Output the (x, y) coordinate of the center of the cell containing the given text.  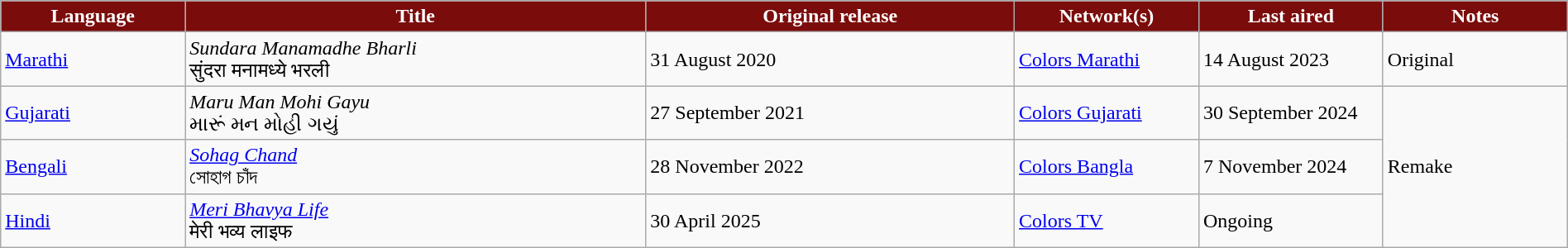
31 August 2020 (830, 60)
Colors Marathi (1107, 60)
27 September 2021 (830, 112)
Notes (1475, 17)
Meri Bhavya Life मेरी भव्य लाइफ (415, 220)
30 September 2024 (1290, 112)
Colors TV (1107, 220)
14 August 2023 (1290, 60)
28 November 2022 (830, 167)
Sundara Manamadhe Bharli सुंदरा मनामध्ये भरली (415, 60)
30 April 2025 (830, 220)
Hindi (93, 220)
7 November 2024 (1290, 167)
Marathi (93, 60)
Colors Bangla (1107, 167)
Sohag Chand সোহাগ চাঁদ (415, 167)
Gujarati (93, 112)
Last aired (1290, 17)
Original release (830, 17)
Maru Man Mohi Gayu મારૂં મન મોહી ગયું (415, 112)
Title (415, 17)
Remake (1475, 167)
Colors Gujarati (1107, 112)
Original (1475, 60)
Network(s) (1107, 17)
Ongoing (1290, 220)
Language (93, 17)
Bengali (93, 167)
